Return [X, Y] of the center of cell containing provided text 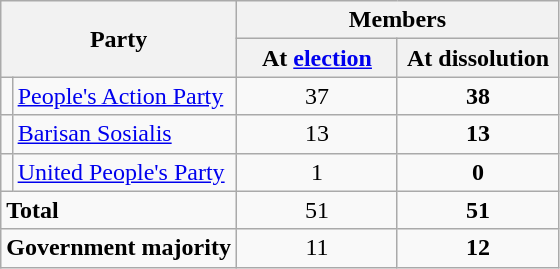
At dissolution [478, 58]
Barisan Sosialis [124, 134]
Party [119, 39]
Government majority [119, 248]
1 [316, 172]
United People's Party [124, 172]
38 [478, 96]
11 [316, 248]
Total [119, 210]
At election [316, 58]
Members [397, 20]
12 [478, 248]
37 [316, 96]
People's Action Party [124, 96]
0 [478, 172]
